Identify which cell holds the provided text, then report its (x, y) central coordinate. 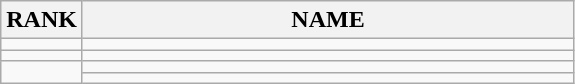
NAME (328, 20)
RANK (42, 20)
